Extract the (x, y) coordinate from the center of the cell holding the provided text.  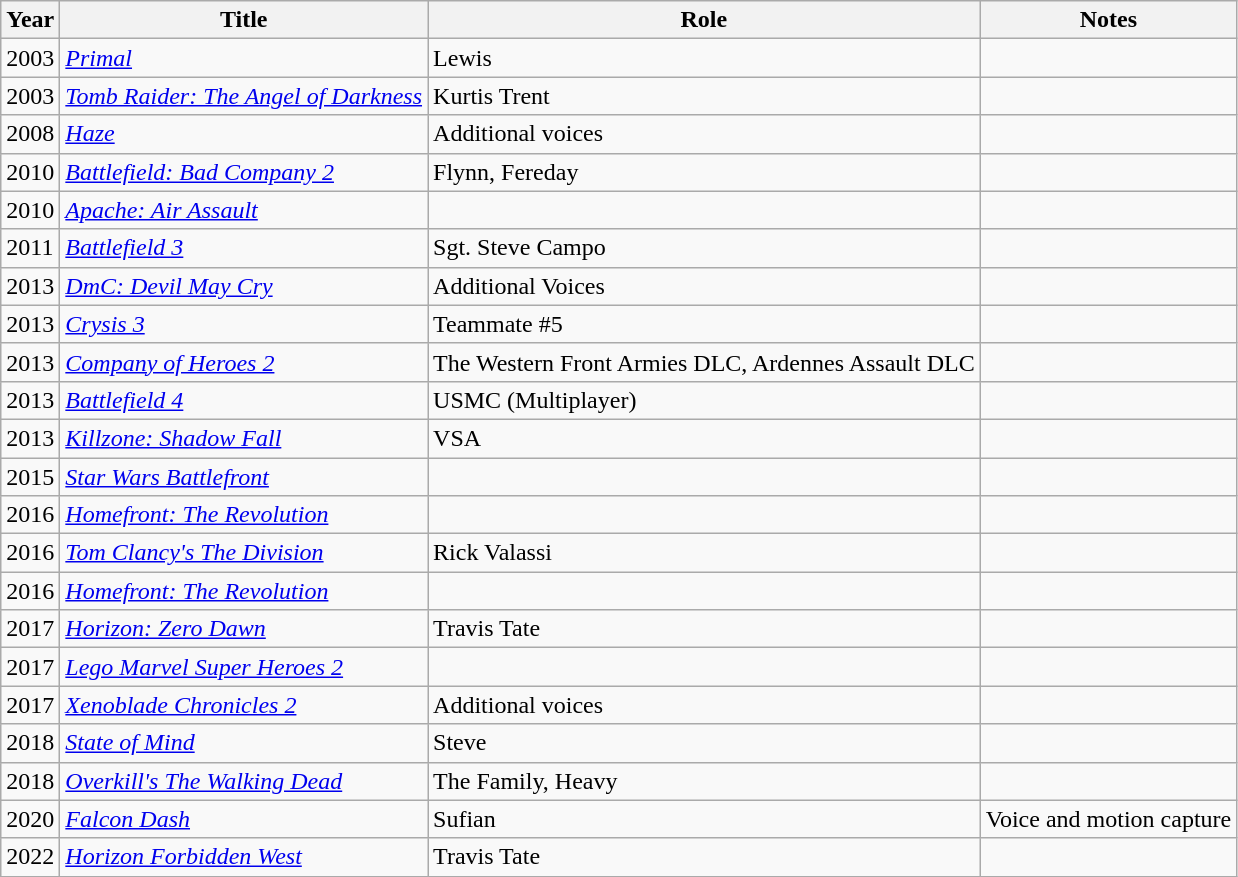
Year (30, 20)
Falcon Dash (244, 819)
Overkill's The Walking Dead (244, 781)
2020 (30, 819)
Title (244, 20)
Battlefield 3 (244, 248)
Battlefield: Bad Company 2 (244, 172)
2011 (30, 248)
2022 (30, 857)
Lego Marvel Super Heroes 2 (244, 667)
Kurtis Trent (704, 96)
The Western Front Armies DLC, Ardennes Assault DLC (704, 362)
Company of Heroes 2 (244, 362)
Flynn, Fereday (704, 172)
Role (704, 20)
USMC (Multiplayer) (704, 400)
The Family, Heavy (704, 781)
Crysis 3 (244, 324)
Teammate #5 (704, 324)
Sufian (704, 819)
Tom Clancy's The Division (244, 553)
Horizon Forbidden West (244, 857)
Lewis (704, 58)
2008 (30, 134)
Notes (1108, 20)
Star Wars Battlefront (244, 477)
Xenoblade Chronicles 2 (244, 705)
Primal (244, 58)
VSA (704, 438)
Sgt. Steve Campo (704, 248)
Voice and motion capture (1108, 819)
Additional Voices (704, 286)
Battlefield 4 (244, 400)
Rick Valassi (704, 553)
Tomb Raider: The Angel of Darkness (244, 96)
Apache: Air Assault (244, 210)
State of Mind (244, 743)
Horizon: Zero Dawn (244, 629)
Killzone: Shadow Fall (244, 438)
2015 (30, 477)
Steve (704, 743)
Haze (244, 134)
DmC: Devil May Cry (244, 286)
